Return (X, Y) of the center of cell containing provided text 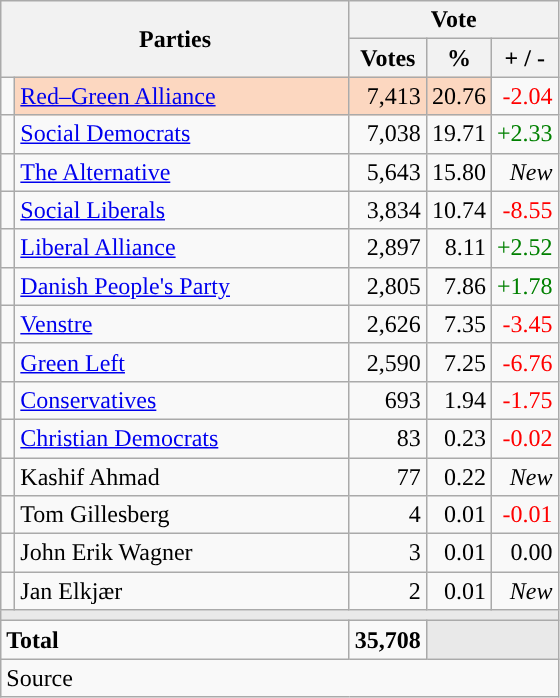
2,626 (388, 324)
Christian Democrats (182, 438)
77 (388, 477)
Conservatives (182, 400)
Jan Elkjær (182, 591)
2 (388, 591)
3,834 (388, 210)
Social Democrats (182, 134)
+ / - (524, 58)
0.00 (524, 553)
7.35 (458, 324)
2,897 (388, 248)
Source (280, 678)
15.80 (458, 172)
Social Liberals (182, 210)
-0.02 (524, 438)
Parties (176, 39)
-3.45 (524, 324)
5,643 (388, 172)
-8.55 (524, 210)
7.25 (458, 362)
Venstre (182, 324)
Total (176, 640)
7,038 (388, 134)
+1.78 (524, 286)
% (458, 58)
2,590 (388, 362)
19.71 (458, 134)
-1.75 (524, 400)
Green Left (182, 362)
7.86 (458, 286)
+2.33 (524, 134)
0.22 (458, 477)
2,805 (388, 286)
8.11 (458, 248)
-0.01 (524, 515)
7,413 (388, 96)
Danish People's Party (182, 286)
20.76 (458, 96)
Liberal Alliance (182, 248)
Tom Gillesberg (182, 515)
Votes (388, 58)
Red–Green Alliance (182, 96)
10.74 (458, 210)
The Alternative (182, 172)
Vote (454, 20)
0.23 (458, 438)
+2.52 (524, 248)
-2.04 (524, 96)
1.94 (458, 400)
83 (388, 438)
35,708 (388, 640)
4 (388, 515)
693 (388, 400)
-6.76 (524, 362)
Kashif Ahmad (182, 477)
3 (388, 553)
John Erik Wagner (182, 553)
